Search for the cell housing the specified text and yield its (X, Y) center coordinate. 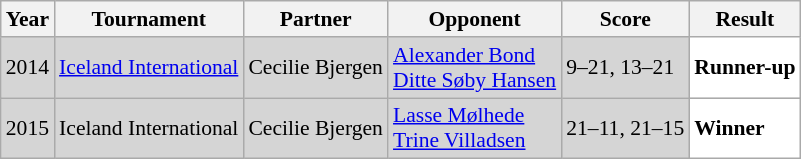
Partner (316, 19)
Alexander Bond Ditte Søby Hansen (474, 68)
Result (744, 19)
Tournament (148, 19)
Score (625, 19)
Opponent (474, 19)
9–21, 13–21 (625, 68)
2014 (28, 68)
Winner (744, 128)
21–11, 21–15 (625, 128)
Lasse Mølhede Trine Villadsen (474, 128)
Runner-up (744, 68)
2015 (28, 128)
Year (28, 19)
